For the text-containing cell, return its midpoint in [X, Y] coordinate format. 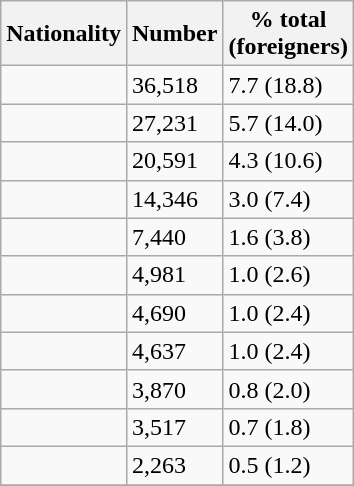
4,690 [174, 313]
0.8 (2.0) [288, 389]
Number [174, 34]
0.7 (1.8) [288, 427]
3,870 [174, 389]
36,518 [174, 85]
1.0 (2.6) [288, 275]
4,981 [174, 275]
27,231 [174, 123]
3,517 [174, 427]
4,637 [174, 351]
0.5 (1.2) [288, 465]
7.7 (18.8) [288, 85]
14,346 [174, 199]
3.0 (7.4) [288, 199]
7,440 [174, 237]
1.6 (3.8) [288, 237]
2,263 [174, 465]
% total(foreigners) [288, 34]
4.3 (10.6) [288, 161]
5.7 (14.0) [288, 123]
20,591 [174, 161]
Nationality [64, 34]
